Locate the cell with the specified text and output its [x, y] center coordinate. 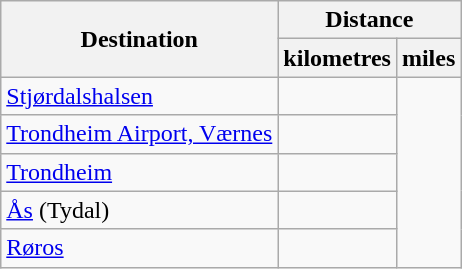
miles [428, 58]
Ås (Tydal) [140, 210]
Røros [140, 248]
Destination [140, 39]
Distance [370, 20]
kilometres [338, 58]
Trondheim Airport, Værnes [140, 134]
Stjørdalshalsen [140, 96]
Trondheim [140, 172]
